Determine the (X, Y) coordinate at the center of the cell enclosing the given text.  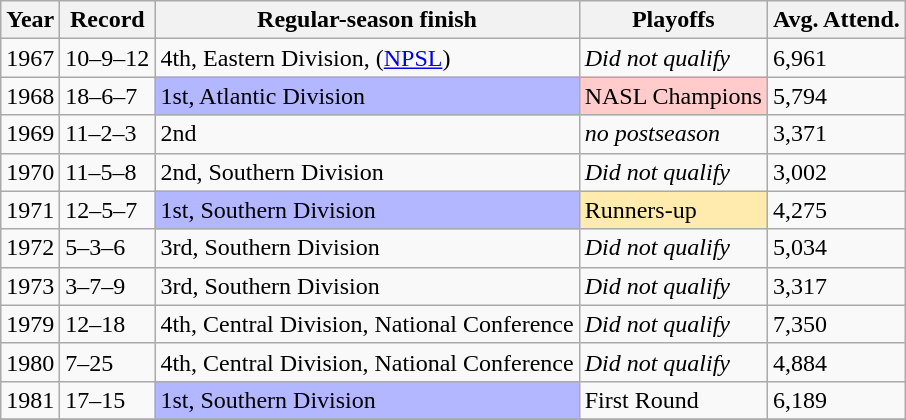
6,189 (836, 400)
3,002 (836, 172)
Avg. Attend. (836, 20)
1969 (30, 134)
First Round (673, 400)
1968 (30, 96)
Year (30, 20)
3,371 (836, 134)
12–5–7 (108, 210)
4,275 (836, 210)
5–3–6 (108, 248)
12–18 (108, 324)
2nd, Southern Division (367, 172)
3–7–9 (108, 286)
2nd (367, 134)
7–25 (108, 362)
1973 (30, 286)
Runners-up (673, 210)
Playoffs (673, 20)
1979 (30, 324)
4,884 (836, 362)
1st, Atlantic Division (367, 96)
1972 (30, 248)
Regular-season finish (367, 20)
17–15 (108, 400)
3,317 (836, 286)
1981 (30, 400)
11–2–3 (108, 134)
11–5–8 (108, 172)
7,350 (836, 324)
1967 (30, 58)
1970 (30, 172)
1980 (30, 362)
no postseason (673, 134)
5,794 (836, 96)
4th, Eastern Division, (NPSL) (367, 58)
6,961 (836, 58)
1971 (30, 210)
NASL Champions (673, 96)
5,034 (836, 248)
10–9–12 (108, 58)
18–6–7 (108, 96)
Record (108, 20)
